Provide the (X, Y) coordinate of the cell's center where the given text is located.  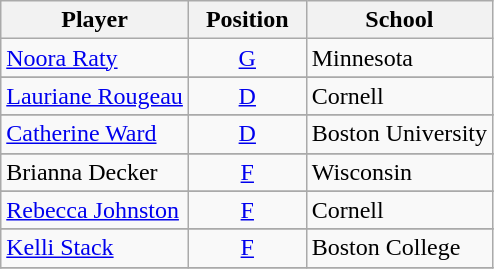
Boston College (399, 248)
Brianna Decker (95, 172)
School (399, 20)
G (247, 58)
Player (95, 20)
Wisconsin (399, 172)
Boston University (399, 134)
Kelli Stack (95, 248)
Rebecca Johnston (95, 210)
Catherine Ward (95, 134)
Position (247, 20)
Lauriane Rougeau (95, 96)
Noora Raty (95, 58)
Minnesota (399, 58)
